Return the [x, y] coordinate for the center point of the cell that contains the specified text.  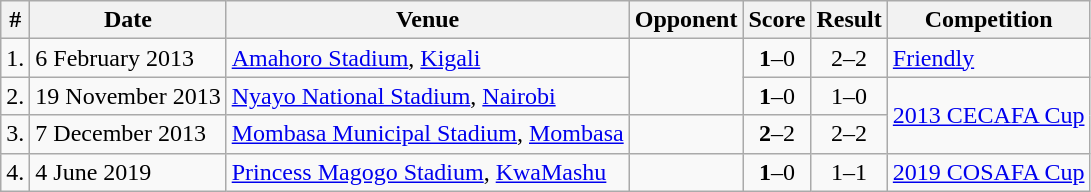
Opponent [686, 20]
Nyayo National Stadium, Nairobi [428, 96]
Competition [988, 20]
Amahoro Stadium, Kigali [428, 58]
2. [16, 96]
Princess Magogo Stadium, KwaMashu [428, 172]
19 November 2013 [128, 96]
2013 CECAFA Cup [988, 115]
Date [128, 20]
6 February 2013 [128, 58]
4 June 2019 [128, 172]
Result [849, 20]
Mombasa Municipal Stadium, Mombasa [428, 134]
1. [16, 58]
7 December 2013 [128, 134]
3. [16, 134]
# [16, 20]
2019 COSAFA Cup [988, 172]
Friendly [988, 58]
4. [16, 172]
1–1 [849, 172]
Score [777, 20]
Venue [428, 20]
